Locate the cell with the specified text and output its [x, y] center coordinate. 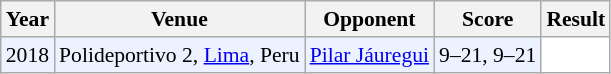
Polideportivo 2, Lima, Peru [180, 55]
2018 [28, 55]
Year [28, 19]
9–21, 9–21 [488, 55]
Score [488, 19]
Venue [180, 19]
Result [576, 19]
Opponent [370, 19]
Pilar Jáuregui [370, 55]
